From the cell containing the given text, extract its center point as [x, y] coordinate. 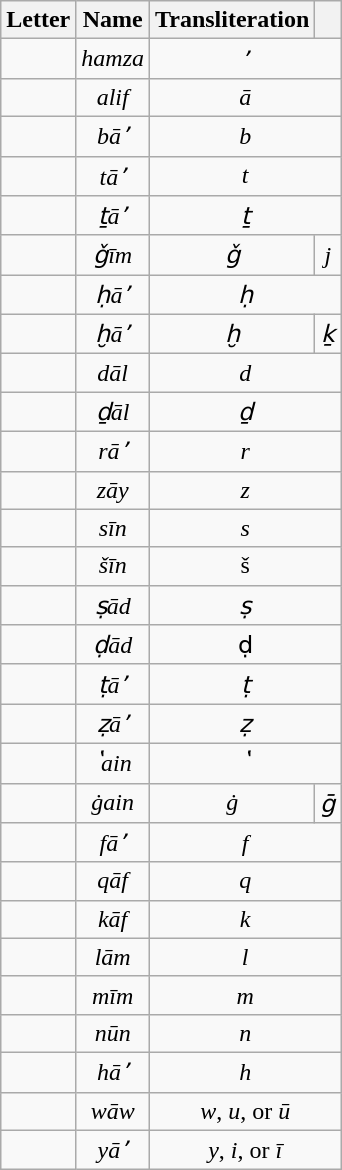
ḥ [246, 295]
q [246, 881]
ǧ [232, 255]
ḫāʼ [113, 334]
wāw [113, 1111]
ġain [113, 803]
t [246, 176]
šīn [113, 566]
w, u, or ū [246, 1111]
ḍ [246, 645]
ḵ [328, 334]
hamza [113, 59]
n [246, 1033]
zāy [113, 490]
kāf [113, 919]
m [246, 995]
ʼ [246, 59]
dāl [113, 373]
ġ [232, 803]
yāʼ [113, 1150]
ṣād [113, 605]
h [246, 1072]
ḏ [246, 412]
l [246, 957]
ṭ [246, 684]
bāʼ [113, 136]
sīn [113, 528]
tāʼ [113, 176]
y, i, or ī [246, 1150]
ā [246, 97]
ḫ [232, 334]
rāʼ [113, 451]
Name [113, 20]
alif [113, 97]
lām [113, 957]
fāʼ [113, 843]
ḡ [328, 803]
b [246, 136]
ḏāl [113, 412]
mīm [113, 995]
r [246, 451]
j [328, 255]
ṣ [246, 605]
ṯ [246, 216]
nūn [113, 1033]
ḥāʼ [113, 295]
ẓāʼ [113, 724]
ṭāʼ [113, 684]
ṯāʼ [113, 216]
qāf [113, 881]
d [246, 373]
Letter [38, 20]
š [246, 566]
z [246, 490]
ʽ [246, 763]
ḍād [113, 645]
ẓ [246, 724]
k [246, 919]
s [246, 528]
f [246, 843]
ǧīm [113, 255]
ʽain [113, 763]
Transliteration [232, 20]
hāʼ [113, 1072]
